Detect which cell encompasses the target text, then output its (X, Y) center coordinate. 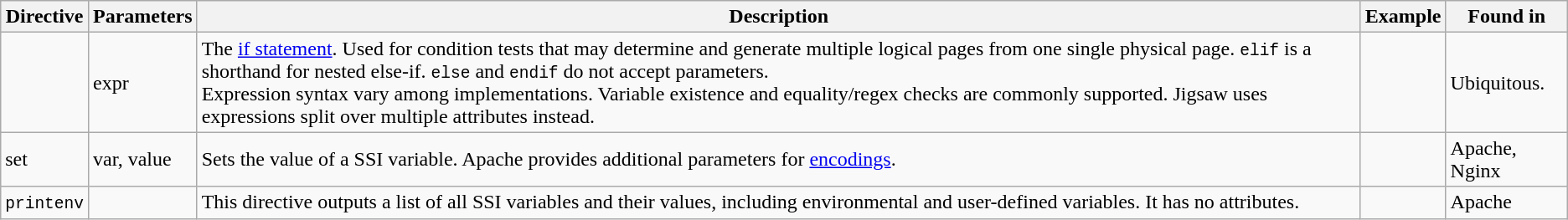
This directive outputs a list of all SSI variables and their values, including environmental and user-defined variables. It has no attributes. (779, 202)
Sets the value of a SSI variable. Apache provides additional parameters for encodings. (779, 159)
Directive (45, 17)
expr (142, 82)
Apache (1506, 202)
var, value (142, 159)
set (45, 159)
Example (1403, 17)
Description (779, 17)
Found in (1506, 17)
Apache, Nginx (1506, 159)
Ubiquitous. (1506, 82)
Parameters (142, 17)
printenv (45, 202)
